Find where the given text appears and provide that cell's center as [X, Y] coordinate. 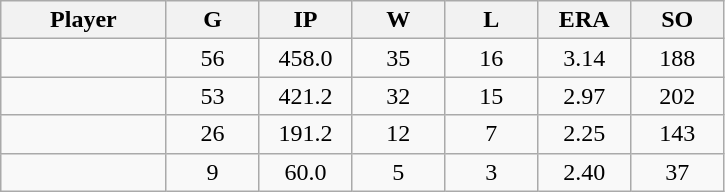
12 [398, 134]
53 [212, 96]
3 [492, 172]
5 [398, 172]
143 [678, 134]
60.0 [306, 172]
ERA [584, 20]
SO [678, 20]
L [492, 20]
3.14 [584, 58]
IP [306, 20]
191.2 [306, 134]
32 [398, 96]
15 [492, 96]
9 [212, 172]
G [212, 20]
W [398, 20]
2.97 [584, 96]
2.25 [584, 134]
188 [678, 58]
Player [84, 20]
202 [678, 96]
37 [678, 172]
2.40 [584, 172]
7 [492, 134]
56 [212, 58]
26 [212, 134]
458.0 [306, 58]
35 [398, 58]
16 [492, 58]
421.2 [306, 96]
